Determine the (X, Y) coordinate at the center of the cell enclosing the given text.  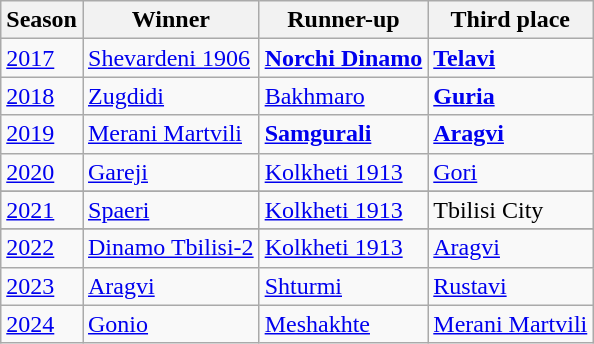
Runner-up (344, 20)
2017 (42, 58)
Meshakhte (344, 324)
2024 (42, 324)
Bakhmaro (344, 96)
Tbilisi City (510, 210)
Season (42, 20)
Shturmi (344, 286)
Gori (510, 172)
2022 (42, 248)
Norchi Dinamo (344, 58)
2018 (42, 96)
2023 (42, 286)
Dinamo Tbilisi-2 (170, 248)
2021 (42, 210)
Zugdidi (170, 96)
Winner (170, 20)
Gareji (170, 172)
Spaeri (170, 210)
Gonio (170, 324)
Rustavi (510, 286)
Third place (510, 20)
Guria (510, 96)
Telavi (510, 58)
Shevardeni 1906 (170, 58)
2020 (42, 172)
Samgurali (344, 134)
2019 (42, 134)
